Scan for the cell matching the given text and deliver its [X, Y] coordinate at center. 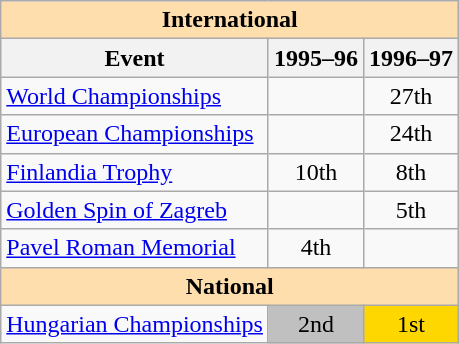
1995–96 [316, 58]
European Championships [135, 134]
Golden Spin of Zagreb [135, 210]
27th [412, 96]
1st [412, 324]
Event [135, 58]
4th [316, 248]
Finlandia Trophy [135, 172]
Hungarian Championships [135, 324]
8th [412, 172]
1996–97 [412, 58]
Pavel Roman Memorial [135, 248]
World Championships [135, 96]
National [230, 286]
24th [412, 134]
5th [412, 210]
International [230, 20]
10th [316, 172]
2nd [316, 324]
